For the text-containing cell, return its midpoint in (X, Y) coordinate format. 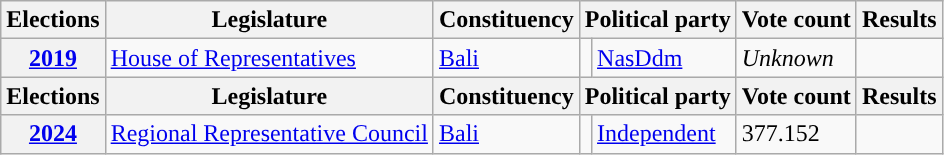
Regional Representative Council (269, 134)
House of Representatives (269, 58)
2019 (53, 58)
2024 (53, 134)
Unknown (796, 58)
Independent (664, 134)
NasDdm (664, 58)
377.152 (796, 134)
